Locate the cell with the specified text and output its [x, y] center coordinate. 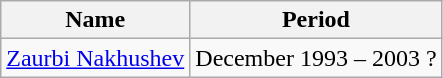
Period [316, 20]
Zaurbi Nakhushev [96, 58]
December 1993 – 2003 ? [316, 58]
Name [96, 20]
